Scan for the cell matching the given text and deliver its (X, Y) coordinate at center. 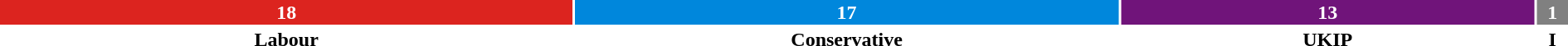
18 (286, 12)
17 (846, 12)
1 (1552, 12)
13 (1327, 12)
